Extract the (X, Y) coordinate from the center of the cell holding the provided text.  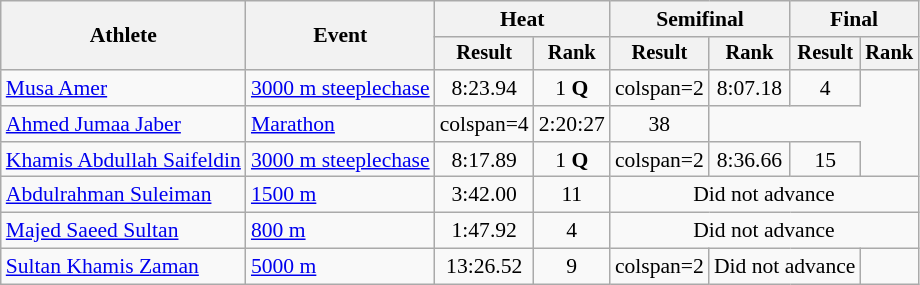
Event (340, 36)
8:36.66 (750, 160)
800 m (340, 231)
15 (825, 160)
1:47.92 (484, 231)
11 (572, 195)
Musa Amer (124, 88)
5000 m (340, 267)
1500 m (340, 195)
Final (854, 19)
8:17.89 (484, 160)
Ahmed Jumaa Jaber (124, 124)
2:20:27 (572, 124)
9 (572, 267)
Majed Saeed Sultan (124, 231)
13:26.52 (484, 267)
colspan=4 (484, 124)
38 (660, 124)
3:42.00 (484, 195)
Marathon (340, 124)
Khamis Abdullah Saifeldin (124, 160)
Heat (522, 19)
Semifinal (700, 19)
8:07.18 (750, 88)
8:23.94 (484, 88)
Abdulrahman Suleiman (124, 195)
Athlete (124, 36)
Sultan Khamis Zaman (124, 267)
